Capture the cell that displays the provided text and extract its [x, y] central coordinate. 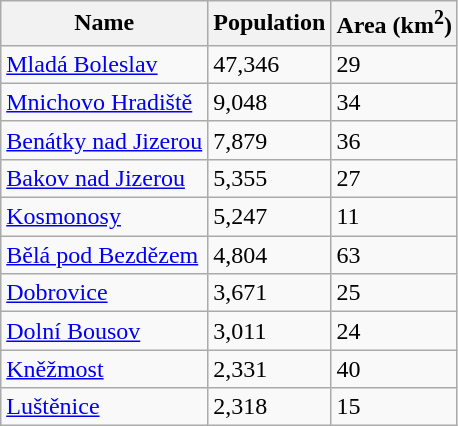
3,011 [270, 331]
40 [394, 369]
2,318 [270, 407]
27 [394, 178]
Bakov nad Jizerou [104, 178]
Name [104, 24]
15 [394, 407]
4,804 [270, 255]
36 [394, 140]
Kněžmost [104, 369]
Population [270, 24]
63 [394, 255]
7,879 [270, 140]
5,247 [270, 217]
Luštěnice [104, 407]
Area (km2) [394, 24]
9,048 [270, 102]
Dobrovice [104, 293]
Kosmonosy [104, 217]
Mladá Boleslav [104, 64]
5,355 [270, 178]
24 [394, 331]
3,671 [270, 293]
25 [394, 293]
29 [394, 64]
Bělá pod Bezdězem [104, 255]
Dolní Bousov [104, 331]
34 [394, 102]
Mnichovo Hradiště [104, 102]
47,346 [270, 64]
Benátky nad Jizerou [104, 140]
2,331 [270, 369]
11 [394, 217]
